Find where the given text appears and provide that cell's center as [X, Y] coordinate. 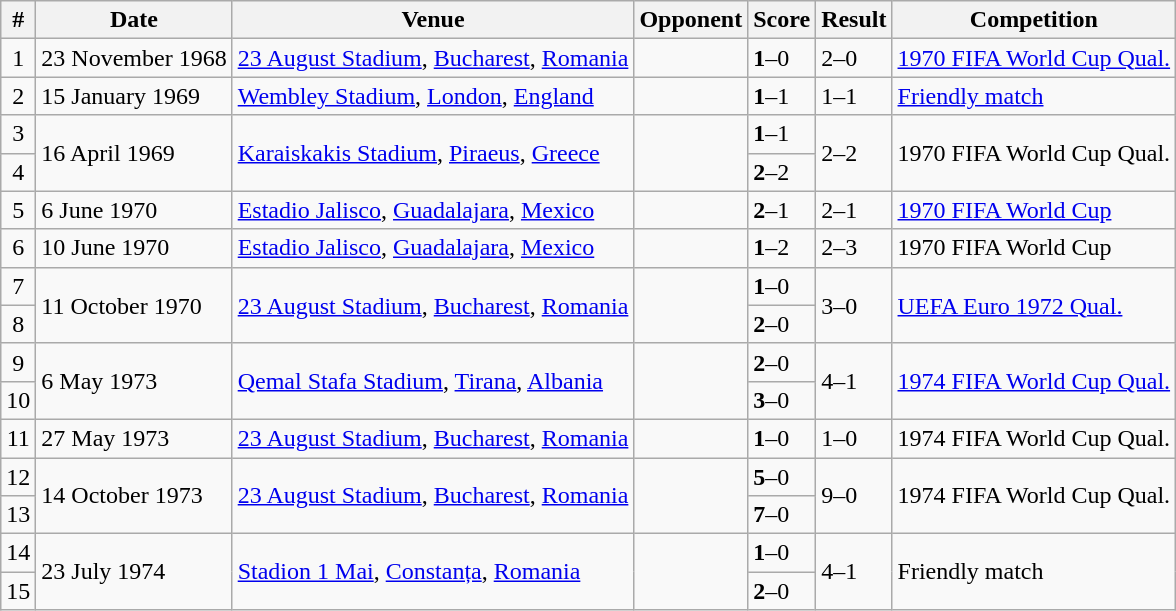
1 [18, 58]
10 June 1970 [134, 248]
23 November 1968 [134, 58]
13 [18, 515]
Date [134, 20]
9–0 [854, 496]
11 October 1970 [134, 305]
9 [18, 362]
Venue [433, 20]
# [18, 20]
2 [18, 96]
14 [18, 553]
16 April 1969 [134, 153]
3 [18, 134]
6 May 1973 [134, 381]
11 [18, 438]
Opponent [691, 20]
UEFA Euro 1972 Qual. [1034, 305]
8 [18, 324]
Qemal Stafa Stadium, Tirana, Albania [433, 381]
Stadion 1 Mai, Constanța, Romania [433, 572]
15 [18, 591]
Score [782, 20]
1–2 [782, 248]
4 [18, 172]
7–0 [782, 515]
Result [854, 20]
Competition [1034, 20]
Karaiskakis Stadium, Piraeus, Greece [433, 153]
27 May 1973 [134, 438]
7 [18, 286]
Wembley Stadium, London, England [433, 96]
6 [18, 248]
12 [18, 477]
23 July 1974 [134, 572]
6 June 1970 [134, 210]
2–3 [854, 248]
14 October 1973 [134, 496]
10 [18, 400]
15 January 1969 [134, 96]
5 [18, 210]
5–0 [782, 477]
